Extract the (x, y) coordinate from the center of the cell holding the provided text.  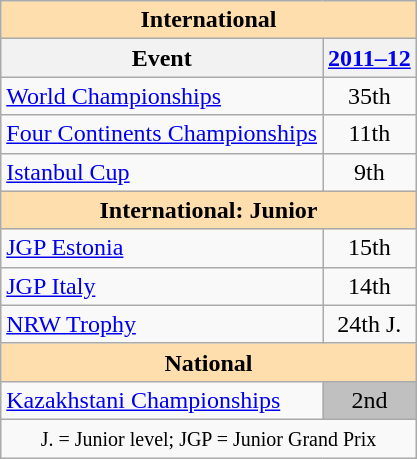
NRW Trophy (162, 324)
15th (369, 248)
9th (369, 172)
Event (162, 58)
National (209, 362)
International: Junior (209, 210)
Kazakhstani Championships (162, 400)
35th (369, 96)
Istanbul Cup (162, 172)
World Championships (162, 96)
2011–12 (369, 58)
JGP Estonia (162, 248)
J. = Junior level; JGP = Junior Grand Prix (209, 438)
11th (369, 134)
24th J. (369, 324)
14th (369, 286)
2nd (369, 400)
Four Continents Championships (162, 134)
JGP Italy (162, 286)
International (209, 20)
